Return the (x, y) coordinate for the center point of the cell that contains the specified text.  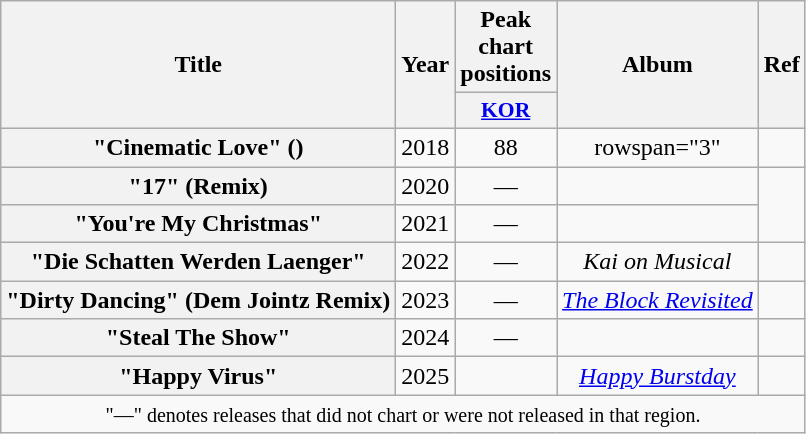
"17" (Remix) (198, 185)
Title (198, 65)
"Die Schatten Werden Laenger" (198, 262)
2025 (426, 376)
rowspan="3" (658, 147)
2021 (426, 224)
"—" denotes releases that did not chart or were not released in that region. (404, 414)
"Happy Virus" (198, 376)
"Cinematic Love" () (198, 147)
Happy Burstday (658, 376)
"Dirty Dancing" (Dem Jointz Remix) (198, 300)
Ref (782, 65)
88 (506, 147)
Kai on Musical (658, 262)
2018 (426, 147)
KOR (506, 111)
Peak chart positions (506, 47)
Album (658, 65)
2024 (426, 338)
Year (426, 65)
"You're My Christmas" (198, 224)
2022 (426, 262)
2020 (426, 185)
The Block Revisited (658, 300)
2023 (426, 300)
"Steal The Show" (198, 338)
